From the cell containing the given text, extract its center point as [X, Y] coordinate. 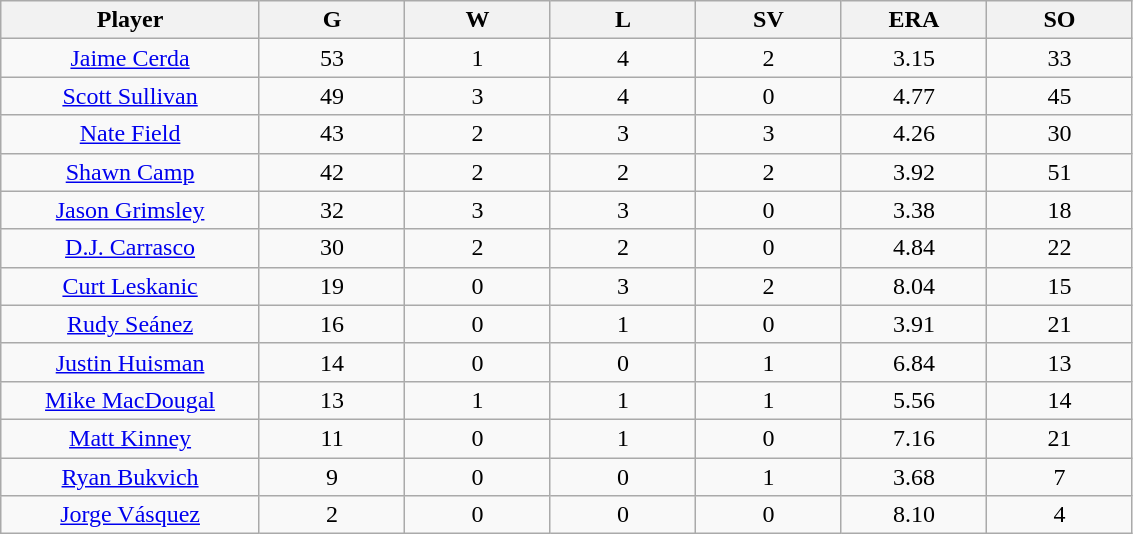
SO [1060, 20]
L [622, 20]
3.68 [914, 477]
11 [332, 438]
8.04 [914, 286]
45 [1060, 96]
3.15 [914, 58]
ERA [914, 20]
42 [332, 172]
7.16 [914, 438]
9 [332, 477]
6.84 [914, 362]
Scott Sullivan [130, 96]
15 [1060, 286]
3.38 [914, 210]
19 [332, 286]
4.84 [914, 248]
Jaime Cerda [130, 58]
53 [332, 58]
D.J. Carrasco [130, 248]
33 [1060, 58]
SV [768, 20]
4.77 [914, 96]
W [478, 20]
5.56 [914, 400]
51 [1060, 172]
43 [332, 134]
Nate Field [130, 134]
Jorge Vásquez [130, 515]
Rudy Seánez [130, 324]
16 [332, 324]
Ryan Bukvich [130, 477]
22 [1060, 248]
8.10 [914, 515]
32 [332, 210]
Curt Leskanic [130, 286]
Shawn Camp [130, 172]
49 [332, 96]
Player [130, 20]
7 [1060, 477]
G [332, 20]
4.26 [914, 134]
Justin Huisman [130, 362]
Jason Grimsley [130, 210]
18 [1060, 210]
3.92 [914, 172]
Matt Kinney [130, 438]
Mike MacDougal [130, 400]
3.91 [914, 324]
